Return the [x, y] coordinate for the center point of the cell that contains the specified text.  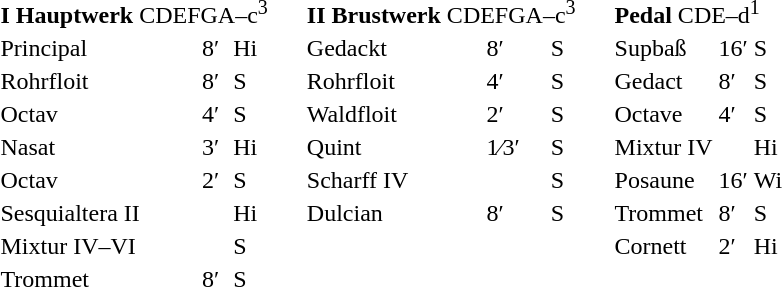
Mixtur IV [664, 147]
Waldfloit [394, 114]
Posaune [664, 180]
Supbaß [664, 48]
Cornett [664, 246]
3′ [214, 147]
Quint [394, 147]
Gedackt [394, 48]
Trommet [664, 213]
1⁄3′ [516, 147]
Dulcian [394, 213]
Gedact [664, 81]
Octave [664, 114]
Rohrfloit [394, 81]
Scharff IV [394, 180]
